Return [X, Y] of the center of cell containing provided text 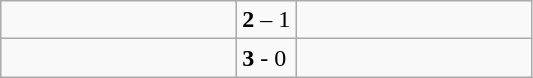
3 - 0 [266, 58]
2 – 1 [266, 20]
